Detect which cell encompasses the target text, then output its (X, Y) center coordinate. 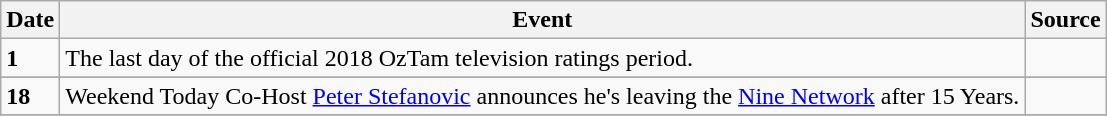
Weekend Today Co-Host Peter Stefanovic announces he's leaving the Nine Network after 15 Years. (542, 96)
Source (1066, 20)
18 (30, 96)
1 (30, 58)
Event (542, 20)
The last day of the official 2018 OzTam television ratings period. (542, 58)
Date (30, 20)
